Detect which cell encompasses the target text, then output its [x, y] center coordinate. 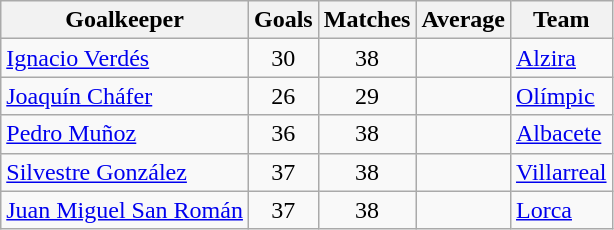
Lorca [561, 210]
Pedro Muñoz [125, 134]
Goalkeeper [125, 20]
Ignacio Verdés [125, 58]
29 [367, 96]
Villarreal [561, 172]
Matches [367, 20]
36 [283, 134]
Silvestre González [125, 172]
Joaquín Cháfer [125, 96]
Team [561, 20]
Goals [283, 20]
Olímpic [561, 96]
30 [283, 58]
Albacete [561, 134]
Juan Miguel San Román [125, 210]
Alzira [561, 58]
Average [464, 20]
26 [283, 96]
